Detect which cell encompasses the target text, then output its (X, Y) center coordinate. 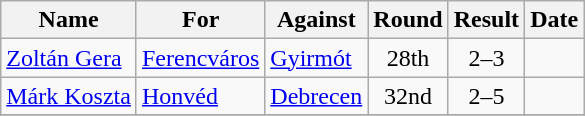
Date (554, 20)
Debrecen (316, 96)
32nd (408, 96)
For (200, 20)
28th (408, 58)
Honvéd (200, 96)
Zoltán Gera (69, 58)
Result (486, 20)
Márk Koszta (69, 96)
Against (316, 20)
2–5 (486, 96)
Gyirmót (316, 58)
Name (69, 20)
2–3 (486, 58)
Ferencváros (200, 58)
Round (408, 20)
